For the text-containing cell, return its midpoint in [X, Y] coordinate format. 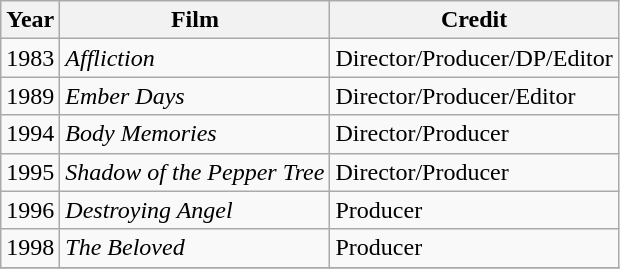
1995 [30, 172]
Director/Producer/Editor [474, 96]
Body Memories [195, 134]
1983 [30, 58]
Director/Producer/DP/Editor [474, 58]
Credit [474, 20]
Film [195, 20]
1996 [30, 210]
1989 [30, 96]
Affliction [195, 58]
The Beloved [195, 248]
Shadow of the Pepper Tree [195, 172]
1994 [30, 134]
1998 [30, 248]
Ember Days [195, 96]
Year [30, 20]
Destroying Angel [195, 210]
